Find where the given text appears and provide that cell's center as (X, Y) coordinate. 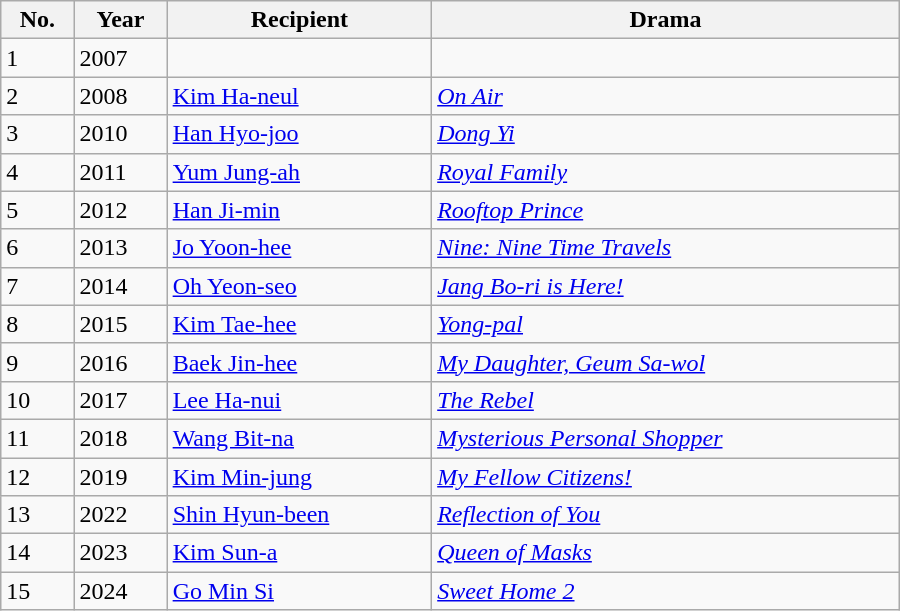
On Air (666, 96)
6 (38, 248)
2016 (120, 362)
2019 (120, 477)
Kim Sun-a (300, 553)
2 (38, 96)
Kim Min-jung (300, 477)
Kim Tae-hee (300, 324)
15 (38, 591)
12 (38, 477)
2007 (120, 58)
The Rebel (666, 400)
Shin Hyun-been (300, 515)
13 (38, 515)
5 (38, 210)
8 (38, 324)
10 (38, 400)
Sweet Home 2 (666, 591)
Queen of Masks (666, 553)
Yum Jung-ah (300, 172)
Year (120, 20)
My Daughter, Geum Sa-wol (666, 362)
2014 (120, 286)
Reflection of You (666, 515)
2017 (120, 400)
2011 (120, 172)
2008 (120, 96)
2024 (120, 591)
9 (38, 362)
Oh Yeon-seo (300, 286)
Recipient (300, 20)
Jo Yoon-hee (300, 248)
2018 (120, 438)
Baek Jin-hee (300, 362)
Jang Bo-ri is Here! (666, 286)
Mysterious Personal Shopper (666, 438)
Han Ji-min (300, 210)
3 (38, 134)
2012 (120, 210)
2015 (120, 324)
Dong Yi (666, 134)
Rooftop Prince (666, 210)
My Fellow Citizens! (666, 477)
Lee Ha-nui (300, 400)
11 (38, 438)
Han Hyo-joo (300, 134)
Yong-pal (666, 324)
Drama (666, 20)
Royal Family (666, 172)
Go Min Si (300, 591)
2022 (120, 515)
2023 (120, 553)
4 (38, 172)
2013 (120, 248)
Kim Ha-neul (300, 96)
14 (38, 553)
Wang Bit-na (300, 438)
2010 (120, 134)
1 (38, 58)
Nine: Nine Time Travels (666, 248)
No. (38, 20)
7 (38, 286)
